Determine the (x, y) coordinate at the center of the cell enclosing the given text.  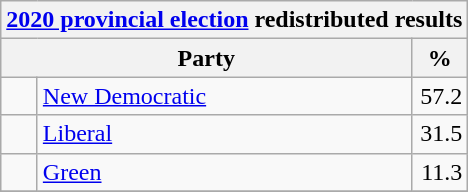
Green (224, 172)
Party (206, 58)
% (440, 58)
2020 provincial election redistributed results (234, 20)
57.2 (440, 96)
Liberal (224, 134)
31.5 (440, 134)
New Democratic (224, 96)
11.3 (440, 172)
